Output the [X, Y] coordinate of the center of the cell containing the given text.  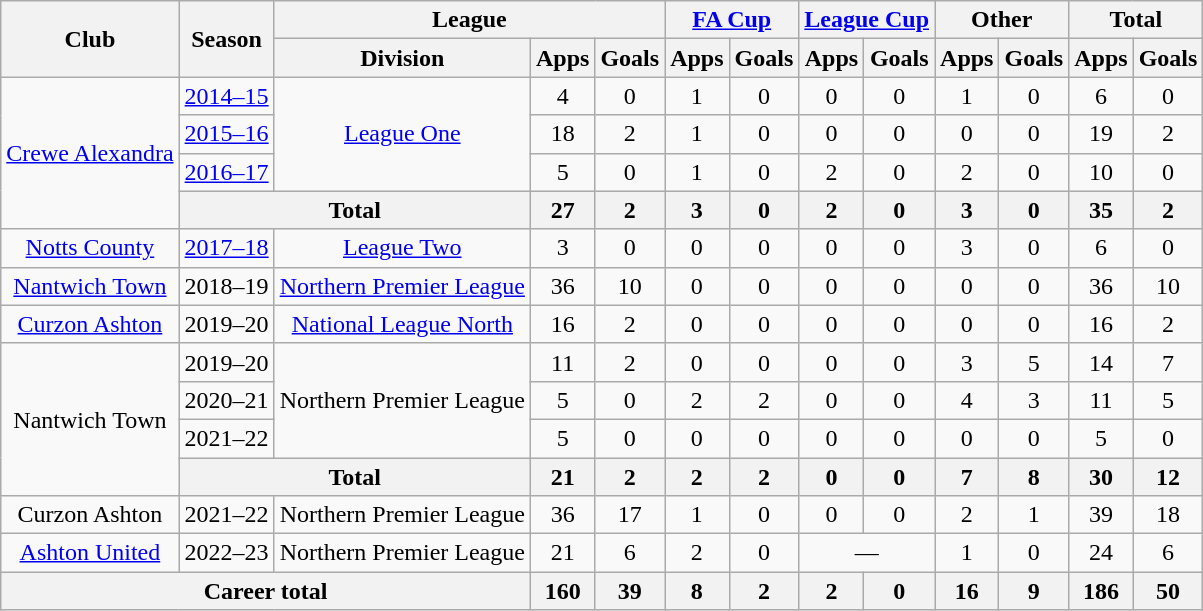
24 [1101, 553]
— [867, 553]
Ashton United [90, 553]
Division [402, 58]
2018–19 [226, 286]
Crewe Alexandra [90, 153]
2017–18 [226, 248]
2014–15 [226, 96]
League One [402, 134]
2022–23 [226, 553]
14 [1101, 362]
30 [1101, 477]
FA Cup [732, 20]
National League North [402, 324]
League Two [402, 248]
Other [1002, 20]
17 [630, 515]
35 [1101, 210]
Career total [266, 591]
League Cup [867, 20]
2020–21 [226, 400]
League [469, 20]
50 [1168, 591]
9 [1034, 591]
Notts County [90, 248]
2016–17 [226, 172]
27 [562, 210]
Season [226, 39]
12 [1168, 477]
186 [1101, 591]
19 [1101, 134]
160 [562, 591]
2015–16 [226, 134]
Club [90, 39]
